Pinpoint the cell where the given text exists, returning its (X, Y) midpoint coordinate. 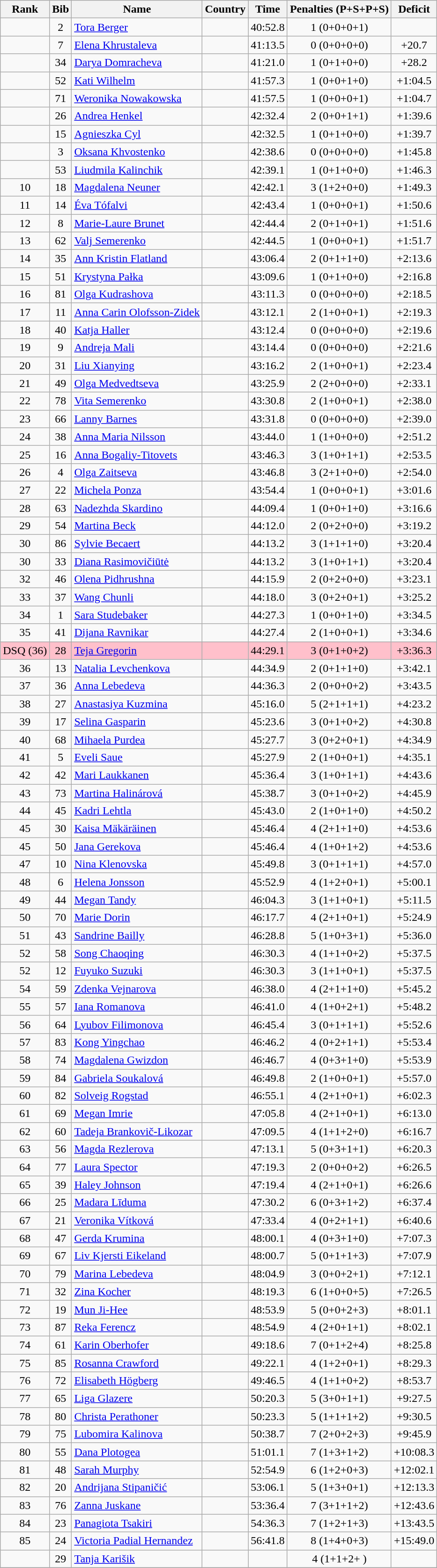
52:54.9 (268, 1470)
+3:25.2 (414, 597)
Magdalena Neuner (137, 187)
44:15.9 (268, 579)
Anastasiya Kuzmina (137, 704)
Liga Glazere (137, 1399)
2 (1+0+1+0) (339, 811)
+2:39.0 (414, 419)
+7:07.3 (414, 1238)
+7:12.1 (414, 1274)
43:16.2 (268, 365)
+4:30.8 (414, 722)
+1:04.5 (414, 80)
Olena Pidhrushna (137, 579)
Marina Lebedeva (137, 1274)
+1:04.7 (414, 98)
+8:25.8 (414, 1345)
41:57.3 (268, 80)
+2:19.6 (414, 330)
Anna Carin Olofsson-Zidek (137, 312)
+12:43.6 (414, 1505)
48:00.1 (268, 1238)
49:46.5 (268, 1381)
+8:02.1 (414, 1327)
Selina Gasparin (137, 722)
Kati Wilhelm (137, 80)
Magda Rezlerova (137, 1149)
43:54.4 (268, 490)
Anna Maria Nilsson (137, 437)
3 (61, 152)
1 (61, 615)
43:46.8 (268, 472)
Time (268, 9)
7 (0+1+2+4) (339, 1345)
42:44.5 (268, 241)
6 (1+2+0+3) (339, 1470)
7 (1+3+1+2) (339, 1452)
45:38.7 (268, 793)
46:46.7 (268, 1060)
41:57.5 (268, 98)
44:36.3 (268, 686)
+7:26.5 (414, 1291)
Veronika Vítková (137, 1220)
Country (225, 9)
5 (0+1+1+3) (339, 1256)
+4:43.6 (414, 775)
56:41.8 (268, 1541)
+4:50.2 (414, 811)
+2:54.0 (414, 472)
+3:16.6 (414, 508)
5 (61, 757)
43:25.9 (268, 383)
+3:34.5 (414, 615)
+6:02.3 (414, 1096)
4 (61, 472)
49:22.1 (268, 1363)
+3:19.2 (414, 526)
44:27.3 (268, 615)
Krystyna Pałka (137, 277)
Kong Yingchao (137, 1042)
Sandrine Bailly (137, 935)
Marie Dorin (137, 918)
Victoria Padial Hernandez (137, 1541)
Zina Kocher (137, 1291)
8 (1+4+0+3) (339, 1541)
43:30.8 (268, 401)
Anna Bogaliy-Titovets (137, 454)
+9:30.5 (414, 1416)
51:01.1 (268, 1452)
Rank (25, 9)
6 (61, 882)
Kadri Lehtla (137, 811)
+12:02.1 (414, 1470)
+6:13.0 (414, 1114)
6 (1+0+0+5) (339, 1291)
48:53.9 (268, 1309)
45:27.9 (268, 757)
+1:45.8 (414, 152)
3 (1+2+0+0) (339, 187)
+1:49.3 (414, 187)
43:06.4 (268, 259)
7 (2+0+2+3) (339, 1434)
43:14.4 (268, 348)
+5:53.4 (414, 1042)
50:23.3 (268, 1416)
Laura Spector (137, 1167)
9 (61, 348)
+28.2 (414, 63)
44:09.4 (268, 508)
42:43.4 (268, 205)
Martina Beck (137, 526)
42:38.6 (268, 152)
+3:01.6 (414, 490)
+1:39.6 (414, 116)
47:05.8 (268, 1114)
47:19.4 (268, 1185)
Wang Chunli (137, 597)
6 (0+3+1+2) (339, 1203)
Mari Laukkanen (137, 775)
Olga Medvedtseva (137, 383)
44:12.0 (268, 526)
Anna Lebedeva (137, 686)
+4:57.0 (414, 864)
3 (0+0+2+1) (339, 1274)
Darya Domracheva (137, 63)
+9:27.5 (414, 1399)
Bib (61, 9)
43:46.3 (268, 454)
+3:23.1 (414, 579)
53 (61, 169)
+1:39.7 (414, 134)
Valj Semerenko (137, 241)
Sara Studebaker (137, 615)
+1:51.6 (414, 223)
44:27.4 (268, 633)
44:18.0 (268, 597)
+15:49.0 (414, 1541)
+5:52.6 (414, 1024)
Andreja Mali (137, 348)
43:12.1 (268, 312)
Marie-Laure Brunet (137, 223)
46:49.8 (268, 1078)
41:13.5 (268, 45)
Dijana Ravnikar (137, 633)
Karin Oberhofer (137, 1345)
4 (1+0+1+2) (339, 846)
4 (2+0+1+1) (339, 1327)
Name (137, 9)
Jana Gerekova (137, 846)
+5:45.2 (414, 989)
42:42.1 (268, 187)
86 (61, 544)
Christa Perathoner (137, 1416)
Michela Ponza (137, 490)
+2:16.8 (414, 277)
+2:21.6 (414, 348)
+5:24.9 (414, 918)
5 (1+1+1+2) (339, 1416)
45:27.7 (268, 739)
+1:46.3 (414, 169)
Liudmila Kalinchik (137, 169)
5 (1+3+0+1) (339, 1488)
Iana Romanova (137, 1006)
+5:57.0 (414, 1078)
7 (1+2+1+3) (339, 1523)
+3:42.1 (414, 668)
48:54.9 (268, 1327)
Lubomira Kalinova (137, 1434)
47:33.4 (268, 1220)
2 (2+0+0+0) (339, 383)
48:00.7 (268, 1256)
45:16.0 (268, 704)
DSQ (36) (25, 650)
+5:11.5 (414, 900)
Diana Rasimovičiūtė (137, 562)
+4:45.9 (414, 793)
Tora Berger (137, 27)
+4:35.1 (414, 757)
Magdalena Gwizdon (137, 1060)
5 (0+3+1+1) (339, 1149)
Reka Ferencz (137, 1327)
Lanny Barnes (137, 419)
4 (1+0+2+1) (339, 1006)
4 (1+1+2+0) (339, 1131)
Andrijana Stipaničić (137, 1488)
48:19.3 (268, 1291)
Gabriela Soukalová (137, 1078)
+20.7 (414, 45)
53:06.1 (268, 1488)
+3:43.5 (414, 686)
Olga Zaitseva (137, 472)
+9:45.9 (414, 1434)
Vita Semerenko (137, 401)
Éva Tófalvi (137, 205)
Sylvie Becaert (137, 544)
Helena Jonsson (137, 882)
Olga Kudrashova (137, 294)
Mihaela Purdea (137, 739)
+6:26.5 (414, 1167)
+2:19.3 (414, 312)
+2:13.6 (414, 259)
Song Chaoqing (137, 953)
7 (3+1+1+2) (339, 1505)
Andrea Henkel (137, 116)
+6:20.3 (414, 1149)
+1:51.7 (414, 241)
40:52.8 (268, 27)
Deficit (414, 9)
43:31.8 (268, 419)
41:21.0 (268, 63)
Lyubov Filimonova (137, 1024)
Katja Haller (137, 330)
+6:40.6 (414, 1220)
2 (61, 27)
+8:53.7 (414, 1381)
Nina Klenovska (137, 864)
87 (61, 1327)
2 (0+1+0+1) (339, 223)
+2:38.0 (414, 401)
43:11.3 (268, 294)
Teja Gregorin (137, 650)
+2:33.1 (414, 383)
42:32.5 (268, 134)
Sarah Murphy (137, 1470)
Elena Khrustaleva (137, 45)
Penalties (P+S+P+S) (339, 9)
47:13.1 (268, 1149)
5 (1+0+3+1) (339, 935)
53:36.4 (268, 1505)
46:28.8 (268, 935)
Rosanna Crawford (137, 1363)
8 (61, 223)
46:55.1 (268, 1096)
Oksana Khvostenko (137, 152)
45:36.4 (268, 775)
47:30.2 (268, 1203)
44:34.9 (268, 668)
Fuyuko Suzuki (137, 971)
5 (2+1+1+1) (339, 704)
50:20.3 (268, 1399)
Liu Xianying (137, 365)
Tanja Karišik (137, 1559)
Madara Līduma (137, 1203)
+6:16.7 (414, 1131)
Gerda Krumina (137, 1238)
43:44.0 (268, 437)
+4:34.9 (414, 739)
3 (2+1+0+0) (339, 472)
43:12.4 (268, 330)
+2:53.5 (414, 454)
45:49.8 (268, 864)
Eveli Saue (137, 757)
45:23.6 (268, 722)
42:39.1 (268, 169)
+6:37.4 (414, 1203)
54:36.3 (268, 1523)
Zdenka Vejnarova (137, 989)
4 (1+1+2+ ) (339, 1559)
+5:00.1 (414, 882)
+5:36.0 (414, 935)
+2:18.5 (414, 294)
Megan Imrie (137, 1114)
49:18.6 (268, 1345)
+2:51.2 (414, 437)
+10:08.3 (414, 1452)
46:45.4 (268, 1024)
Ann Kristin Flatland (137, 259)
Panagiota Tsakiri (137, 1523)
47:19.3 (268, 1167)
+4:23.2 (414, 704)
+5:53.9 (414, 1060)
Haley Johnson (137, 1185)
+8:01.1 (414, 1309)
43:09.6 (268, 277)
Tadeja Brankovič-Likozar (137, 1131)
47:09.5 (268, 1131)
1 (1+0+0+0) (339, 437)
Nadezhda Skardino (137, 508)
7 (61, 45)
5 (0+0+2+3) (339, 1309)
46:41.0 (268, 1006)
+13:43.5 (414, 1523)
44:29.1 (268, 650)
Agnieszka Cyl (137, 134)
2 (0+0+1+1) (339, 116)
Liv Kjersti Eikeland (137, 1256)
50:38.7 (268, 1434)
Mun Ji-Hee (137, 1309)
42:32.4 (268, 116)
+3:36.3 (414, 650)
Natalia Levchenkova (137, 668)
42:44.4 (268, 223)
31 (61, 365)
46:46.2 (268, 1042)
45:52.9 (268, 882)
+1:50.6 (414, 205)
Elisabeth Högberg (137, 1381)
45:43.0 (268, 811)
46 (61, 579)
Solveig Rogstad (137, 1096)
Dana Plotogea (137, 1452)
+6:26.6 (414, 1185)
+7:07.9 (414, 1256)
3 (1+1+1+0) (339, 544)
Weronika Nowakowska (137, 98)
Megan Tandy (137, 900)
46:38.0 (268, 989)
+12:13.3 (414, 1488)
5 (3+0+1+1) (339, 1399)
46:17.7 (268, 918)
+3:34.6 (414, 633)
Zanna Juskane (137, 1505)
Kaisa Mäkäräinen (137, 829)
46:04.3 (268, 900)
+2:23.4 (414, 365)
Martina Halinárová (137, 793)
+8:29.3 (414, 1363)
+5:48.2 (414, 1006)
48:04.9 (268, 1274)
